Capture the cell that displays the provided text and extract its (X, Y) central coordinate. 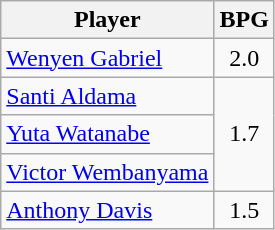
Anthony Davis (108, 210)
2.0 (244, 58)
Santi Aldama (108, 96)
1.7 (244, 134)
Victor Wembanyama (108, 172)
Yuta Watanabe (108, 134)
1.5 (244, 210)
Wenyen Gabriel (108, 58)
Player (108, 20)
BPG (244, 20)
